Scan for the cell matching the given text and deliver its (X, Y) coordinate at center. 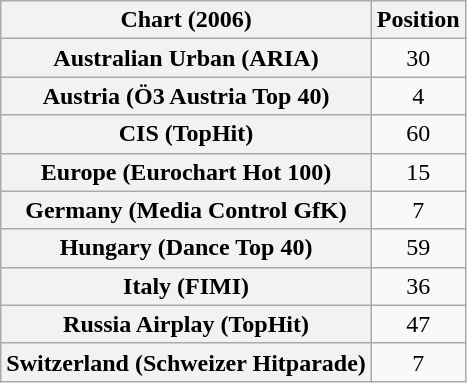
15 (418, 172)
Chart (2006) (186, 20)
60 (418, 134)
Germany (Media Control GfK) (186, 210)
Position (418, 20)
CIS (TopHit) (186, 134)
Hungary (Dance Top 40) (186, 248)
Russia Airplay (TopHit) (186, 324)
Switzerland (Schweizer Hitparade) (186, 362)
4 (418, 96)
30 (418, 58)
36 (418, 286)
59 (418, 248)
47 (418, 324)
Australian Urban (ARIA) (186, 58)
Europe (Eurochart Hot 100) (186, 172)
Italy (FIMI) (186, 286)
Austria (Ö3 Austria Top 40) (186, 96)
